Determine the [x, y] coordinate at the center of the cell enclosing the given text.  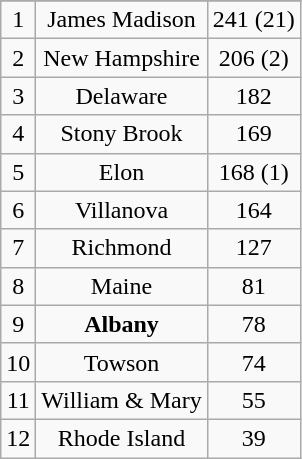
10 [18, 362]
241 (21) [254, 20]
78 [254, 324]
169 [254, 134]
1 [18, 20]
3 [18, 96]
James Madison [122, 20]
12 [18, 438]
Elon [122, 172]
9 [18, 324]
Rhode Island [122, 438]
168 (1) [254, 172]
William & Mary [122, 400]
74 [254, 362]
Villanova [122, 210]
5 [18, 172]
Delaware [122, 96]
Maine [122, 286]
8 [18, 286]
55 [254, 400]
39 [254, 438]
Richmond [122, 248]
11 [18, 400]
2 [18, 58]
New Hampshire [122, 58]
164 [254, 210]
Albany [122, 324]
Towson [122, 362]
182 [254, 96]
7 [18, 248]
Stony Brook [122, 134]
127 [254, 248]
6 [18, 210]
81 [254, 286]
206 (2) [254, 58]
4 [18, 134]
